Extract the (X, Y) coordinate from the center of the cell holding the provided text.  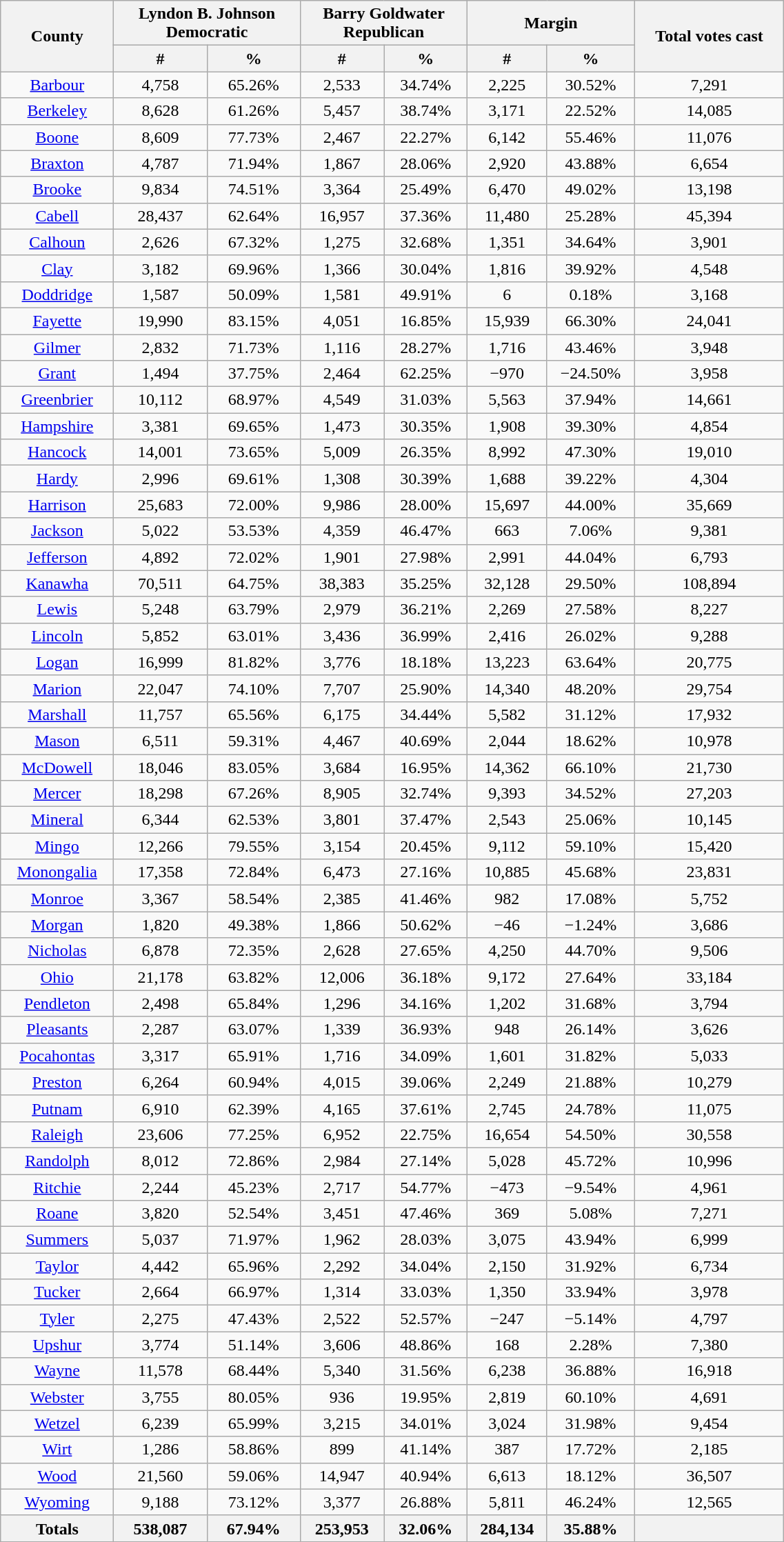
20,775 (709, 662)
25.06% (590, 820)
3,684 (342, 768)
387 (507, 1450)
Randolph (57, 1161)
9,506 (709, 951)
83.15% (254, 321)
1,339 (342, 1030)
27.64% (590, 977)
3,436 (342, 636)
30,558 (709, 1134)
15,697 (507, 505)
72.35% (254, 951)
Barry GoldwaterRepublican (383, 23)
41.46% (425, 899)
1,866 (342, 925)
2,745 (507, 1108)
5,248 (160, 610)
54.77% (425, 1187)
69.65% (254, 426)
8,012 (160, 1161)
28.00% (425, 505)
Total votes cast (709, 36)
982 (507, 899)
37.47% (425, 820)
Braxton (57, 163)
1,366 (342, 268)
5.08% (590, 1214)
9,986 (342, 505)
33.94% (590, 1292)
39.22% (590, 479)
1,962 (342, 1240)
Monroe (57, 899)
Jefferson (57, 557)
3,168 (709, 294)
44.70% (590, 951)
Fayette (57, 321)
2,717 (342, 1187)
15,939 (507, 321)
12,266 (160, 846)
5,457 (342, 111)
3,901 (709, 242)
4,758 (160, 85)
52.57% (425, 1319)
369 (507, 1214)
34.01% (425, 1423)
47.30% (590, 452)
3,958 (709, 374)
37.61% (425, 1108)
Webster (57, 1397)
Roane (57, 1214)
36.18% (425, 977)
284,134 (507, 1528)
28,437 (160, 216)
3,774 (160, 1345)
5,563 (507, 400)
31.56% (425, 1371)
79.55% (254, 846)
11,757 (160, 714)
3,801 (342, 820)
4,892 (160, 557)
3,075 (507, 1240)
6,239 (160, 1423)
Raleigh (57, 1134)
41.14% (425, 1450)
70,511 (160, 583)
1,688 (507, 479)
69.96% (254, 268)
Mineral (57, 820)
4,467 (342, 741)
McDowell (57, 768)
50.62% (425, 925)
2,385 (342, 899)
5,022 (160, 531)
63.64% (590, 662)
1,296 (342, 1003)
5,340 (342, 1371)
15,420 (709, 846)
71.94% (254, 163)
10,996 (709, 1161)
62.25% (425, 374)
14,661 (709, 400)
6,344 (160, 820)
1,275 (342, 242)
66.30% (590, 321)
27.58% (590, 610)
3,377 (342, 1502)
253,953 (342, 1528)
−473 (507, 1187)
2,225 (507, 85)
3,171 (507, 111)
65.96% (254, 1266)
16.95% (425, 768)
6,470 (507, 190)
30.04% (425, 268)
663 (507, 531)
Putnam (57, 1108)
899 (342, 1450)
5,028 (507, 1161)
Ritchie (57, 1187)
65.84% (254, 1003)
46.24% (590, 1502)
Barbour (57, 85)
18,298 (160, 794)
Marion (57, 688)
35.25% (425, 583)
34.52% (590, 794)
48.86% (425, 1345)
26.02% (590, 636)
60.94% (254, 1082)
16,654 (507, 1134)
12,006 (342, 977)
11,578 (160, 1371)
Totals (57, 1528)
34.09% (425, 1056)
3,381 (160, 426)
2,664 (160, 1292)
36.93% (425, 1030)
34.44% (425, 714)
52.54% (254, 1214)
6,999 (709, 1240)
36.99% (425, 636)
2,920 (507, 163)
Hancock (57, 452)
1,473 (342, 426)
66.97% (254, 1292)
2,467 (342, 137)
66.10% (590, 768)
38,383 (342, 583)
9,288 (709, 636)
39.06% (425, 1082)
2,984 (342, 1161)
Berkeley (57, 111)
Wood (57, 1476)
48.20% (590, 688)
Lewis (57, 610)
6,142 (507, 137)
8,992 (507, 452)
1,314 (342, 1292)
4,961 (709, 1187)
0.18% (590, 294)
64.75% (254, 583)
32.74% (425, 794)
34.16% (425, 1003)
Logan (57, 662)
Jackson (57, 531)
108,894 (709, 583)
6,264 (160, 1082)
16,999 (160, 662)
77.73% (254, 137)
5,752 (709, 899)
43.94% (590, 1240)
6,473 (342, 872)
7,291 (709, 85)
5,582 (507, 714)
3,948 (709, 347)
1,820 (160, 925)
14,362 (507, 768)
6,878 (160, 951)
20.45% (425, 846)
4,797 (709, 1319)
63.07% (254, 1030)
33.03% (425, 1292)
936 (342, 1397)
24,041 (709, 321)
3,367 (160, 899)
2,543 (507, 820)
37.94% (590, 400)
27.65% (425, 951)
30.35% (425, 426)
39.92% (590, 268)
32.68% (425, 242)
3,794 (709, 1003)
11,075 (709, 1108)
2,416 (507, 636)
948 (507, 1030)
2,522 (342, 1319)
1,601 (507, 1056)
6,952 (342, 1134)
59.31% (254, 741)
4,051 (342, 321)
1,202 (507, 1003)
63.01% (254, 636)
Lyndon B. Johnson Democratic (207, 23)
6,734 (709, 1266)
2,464 (342, 374)
49.38% (254, 925)
2,626 (160, 242)
10,978 (709, 741)
28.27% (425, 347)
1,286 (160, 1450)
63.79% (254, 610)
Hampshire (57, 426)
2,269 (507, 610)
10,112 (160, 400)
27.14% (425, 1161)
Wayne (57, 1371)
4,359 (342, 531)
3,606 (342, 1345)
83.05% (254, 768)
25,683 (160, 505)
22,047 (160, 688)
13,198 (709, 190)
27,203 (709, 794)
Cabell (57, 216)
22.27% (425, 137)
−24.50% (590, 374)
2,292 (342, 1266)
Clay (57, 268)
45,394 (709, 216)
62.64% (254, 216)
1,867 (342, 163)
32,128 (507, 583)
65.56% (254, 714)
67.32% (254, 242)
7.06% (590, 531)
168 (507, 1345)
43.88% (590, 163)
Tucker (57, 1292)
28.06% (425, 163)
22.52% (590, 111)
Pocahontas (57, 1056)
10,279 (709, 1082)
72.84% (254, 872)
17.08% (590, 899)
18.18% (425, 662)
25.28% (590, 216)
−46 (507, 925)
3,182 (160, 268)
5,037 (160, 1240)
1,587 (160, 294)
50.09% (254, 294)
40.94% (425, 1476)
58.86% (254, 1450)
Kanawha (57, 583)
4,549 (342, 400)
9,188 (160, 1502)
3,317 (160, 1056)
4,854 (709, 426)
11,076 (709, 137)
3,686 (709, 925)
44.04% (590, 557)
Summers (57, 1240)
68.97% (254, 400)
Mason (57, 741)
71.97% (254, 1240)
39.30% (590, 426)
Marshall (57, 714)
4,304 (709, 479)
5,033 (709, 1056)
2,044 (507, 741)
Boone (57, 137)
10,885 (507, 872)
29,754 (709, 688)
80.05% (254, 1397)
3,776 (342, 662)
3,154 (342, 846)
61.26% (254, 111)
3,451 (342, 1214)
−247 (507, 1319)
59.10% (590, 846)
Mingo (57, 846)
40.69% (425, 741)
45.68% (590, 872)
County (57, 36)
38.74% (425, 111)
72.00% (254, 505)
Ohio (57, 977)
6,175 (342, 714)
Brooke (57, 190)
2,185 (709, 1450)
9,393 (507, 794)
54.50% (590, 1134)
31.92% (590, 1266)
59.06% (254, 1476)
6,654 (709, 163)
7,707 (342, 688)
2,244 (160, 1187)
Doddridge (57, 294)
17.72% (590, 1450)
Hardy (57, 479)
2.28% (590, 1345)
4,165 (342, 1108)
73.12% (254, 1502)
27.98% (425, 557)
2,991 (507, 557)
Wirt (57, 1450)
1,581 (342, 294)
18,046 (160, 768)
4,442 (160, 1266)
Grant (57, 374)
7,380 (709, 1345)
12,565 (709, 1502)
−9.54% (590, 1187)
4,548 (709, 268)
36.21% (425, 610)
53.53% (254, 531)
Calhoun (57, 242)
26.14% (590, 1030)
Tyler (57, 1319)
21,178 (160, 977)
44.00% (590, 505)
33,184 (709, 977)
Taylor (57, 1266)
4,787 (160, 163)
35.88% (590, 1528)
9,112 (507, 846)
11,480 (507, 216)
62.53% (254, 820)
67.94% (254, 1528)
Harrison (57, 505)
72.86% (254, 1161)
14,001 (160, 452)
19.95% (425, 1397)
63.82% (254, 977)
30.39% (425, 479)
32.06% (425, 1528)
27.16% (425, 872)
55.46% (590, 137)
4,015 (342, 1082)
Gilmer (57, 347)
1,908 (507, 426)
8,227 (709, 610)
3,364 (342, 190)
8,628 (160, 111)
18.12% (590, 1476)
47.46% (425, 1214)
3,820 (160, 1214)
36,507 (709, 1476)
1,308 (342, 479)
31.68% (590, 1003)
−1.24% (590, 925)
3,755 (160, 1397)
Wyoming (57, 1502)
31.98% (590, 1423)
37.36% (425, 216)
23,831 (709, 872)
17,358 (160, 872)
14,340 (507, 688)
1,351 (507, 242)
35,669 (709, 505)
9,172 (507, 977)
49.02% (590, 190)
3,024 (507, 1423)
Greenbrier (57, 400)
69.61% (254, 479)
49.91% (425, 294)
6,238 (507, 1371)
2,498 (160, 1003)
17,932 (709, 714)
9,381 (709, 531)
8,905 (342, 794)
23,606 (160, 1134)
2,249 (507, 1082)
74.51% (254, 190)
2,832 (160, 347)
5,852 (160, 636)
16.85% (425, 321)
26.35% (425, 452)
68.44% (254, 1371)
18.62% (590, 741)
65.99% (254, 1423)
14,947 (342, 1476)
21.88% (590, 1082)
45.23% (254, 1187)
72.02% (254, 557)
Morgan (57, 925)
6 (507, 294)
43.46% (590, 347)
Pleasants (57, 1030)
5,811 (507, 1502)
Preston (57, 1082)
−5.14% (590, 1319)
34.74% (425, 85)
62.39% (254, 1108)
5,009 (342, 452)
77.25% (254, 1134)
7,271 (709, 1214)
65.26% (254, 85)
1,494 (160, 374)
25.90% (425, 688)
2,628 (342, 951)
19,990 (160, 321)
58.54% (254, 899)
31.12% (590, 714)
67.26% (254, 794)
3,978 (709, 1292)
4,250 (507, 951)
538,087 (160, 1528)
Monongalia (57, 872)
47.43% (254, 1319)
16,957 (342, 216)
2,287 (160, 1030)
2,979 (342, 610)
45.72% (590, 1161)
31.82% (590, 1056)
8,609 (160, 137)
1,816 (507, 268)
31.03% (425, 400)
2,275 (160, 1319)
37.75% (254, 374)
73.65% (254, 452)
Wetzel (57, 1423)
6,613 (507, 1476)
Margin (551, 23)
3,626 (709, 1030)
25.49% (425, 190)
6,793 (709, 557)
13,223 (507, 662)
34.64% (590, 242)
2,996 (160, 479)
36.88% (590, 1371)
1,901 (342, 557)
Mercer (57, 794)
Lincoln (57, 636)
14,085 (709, 111)
22.75% (425, 1134)
46.47% (425, 531)
24.78% (590, 1108)
6,511 (160, 741)
Pendleton (57, 1003)
21,730 (709, 768)
2,819 (507, 1397)
81.82% (254, 662)
4,691 (709, 1397)
34.04% (425, 1266)
3,215 (342, 1423)
2,533 (342, 85)
2,150 (507, 1266)
Upshur (57, 1345)
1,350 (507, 1292)
6,910 (160, 1108)
60.10% (590, 1397)
30.52% (590, 85)
51.14% (254, 1345)
9,454 (709, 1423)
19,010 (709, 452)
21,560 (160, 1476)
10,145 (709, 820)
28.03% (425, 1240)
16,918 (709, 1371)
Nicholas (57, 951)
−970 (507, 374)
9,834 (160, 190)
65.91% (254, 1056)
29.50% (590, 583)
74.10% (254, 688)
26.88% (425, 1502)
71.73% (254, 347)
1,116 (342, 347)
